Return the (X, Y) coordinate for the center point of the cell that contains the specified text.  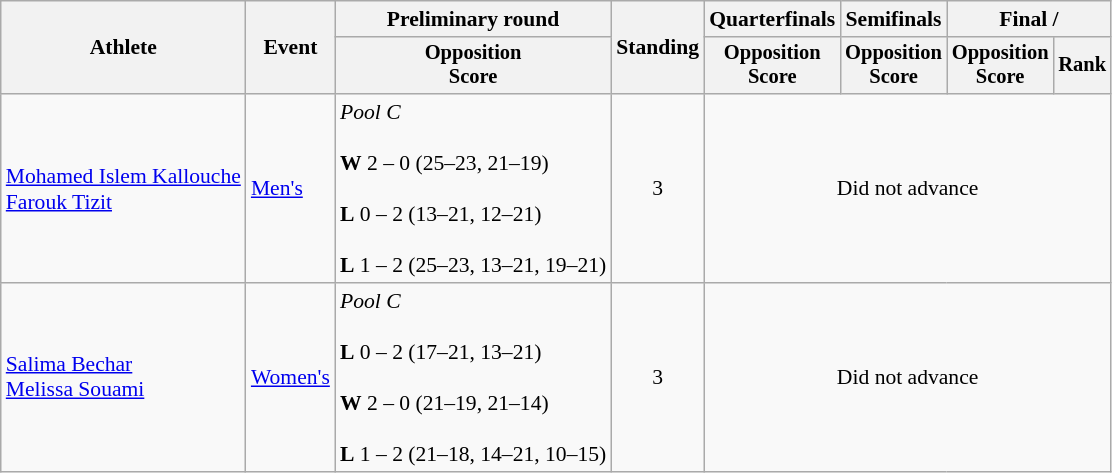
Men's (290, 188)
Quarterfinals (772, 19)
Salima BecharMelissa Souami (124, 378)
Final / (1029, 19)
Women's (290, 378)
Pool CW 2 – 0 (25–23, 21–19)L 0 – 2 (13–21, 12–21)L 1 – 2 (25–23, 13–21, 19–21) (473, 188)
Mohamed Islem KalloucheFarouk Tizit (124, 188)
Event (290, 48)
Pool CL 0 – 2 (17–21, 13–21)W 2 – 0 (21–19, 21–14)L 1 – 2 (21–18, 14–21, 10–15) (473, 378)
Athlete (124, 48)
Standing (658, 48)
Rank (1082, 66)
Preliminary round (473, 19)
Semifinals (894, 19)
